Identify which cell holds the provided text, then report its [X, Y] central coordinate. 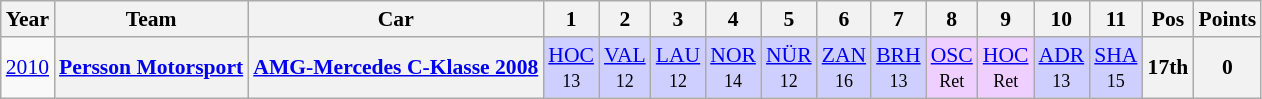
Team [151, 19]
Persson Motorsport [151, 68]
0 [1227, 68]
Points [1227, 19]
3 [678, 19]
Pos [1168, 19]
2 [625, 19]
1 [571, 19]
Year [28, 19]
HOCRet [1006, 68]
7 [898, 19]
OSCRet [952, 68]
BRH13 [898, 68]
11 [1116, 19]
NOR14 [733, 68]
Car [396, 19]
4 [733, 19]
2010 [28, 68]
17th [1168, 68]
ADR13 [1062, 68]
9 [1006, 19]
10 [1062, 19]
SHA15 [1116, 68]
NÜR12 [789, 68]
ZAN16 [844, 68]
VAL12 [625, 68]
AMG-Mercedes C-Klasse 2008 [396, 68]
5 [789, 19]
8 [952, 19]
LAU12 [678, 68]
6 [844, 19]
HOC13 [571, 68]
